Scan for the cell matching the given text and deliver its [X, Y] coordinate at center. 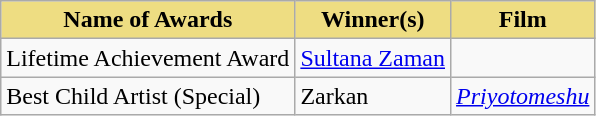
Sultana Zaman [373, 58]
Zarkan [373, 96]
Film [523, 20]
Priyotomeshu [523, 96]
Name of Awards [148, 20]
Best Child Artist (Special) [148, 96]
Winner(s) [373, 20]
Lifetime Achievement Award [148, 58]
